Provide the [x, y] coordinate of the cell's center where the given text is located.  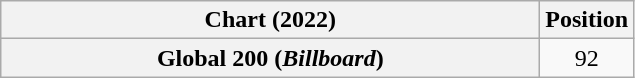
92 [587, 58]
Global 200 (Billboard) [270, 58]
Chart (2022) [270, 20]
Position [587, 20]
